Find where the given text appears and provide that cell's center as [X, Y] coordinate. 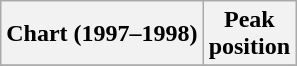
Peakposition [249, 34]
Chart (1997–1998) [102, 34]
